Detect which cell encompasses the target text, then output its (x, y) center coordinate. 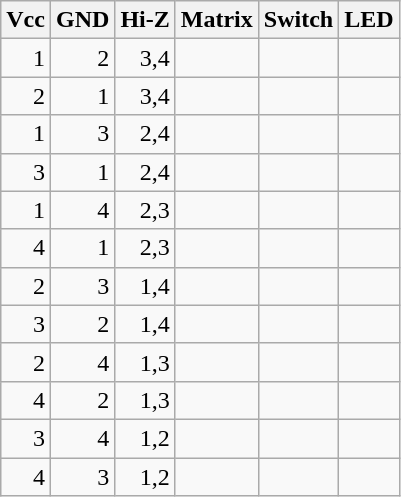
Matrix (216, 20)
Switch (298, 20)
Vcc (26, 20)
GND (82, 20)
Hi-Z (145, 20)
LED (369, 20)
